Determine the [X, Y] coordinate at the center of the cell enclosing the given text.  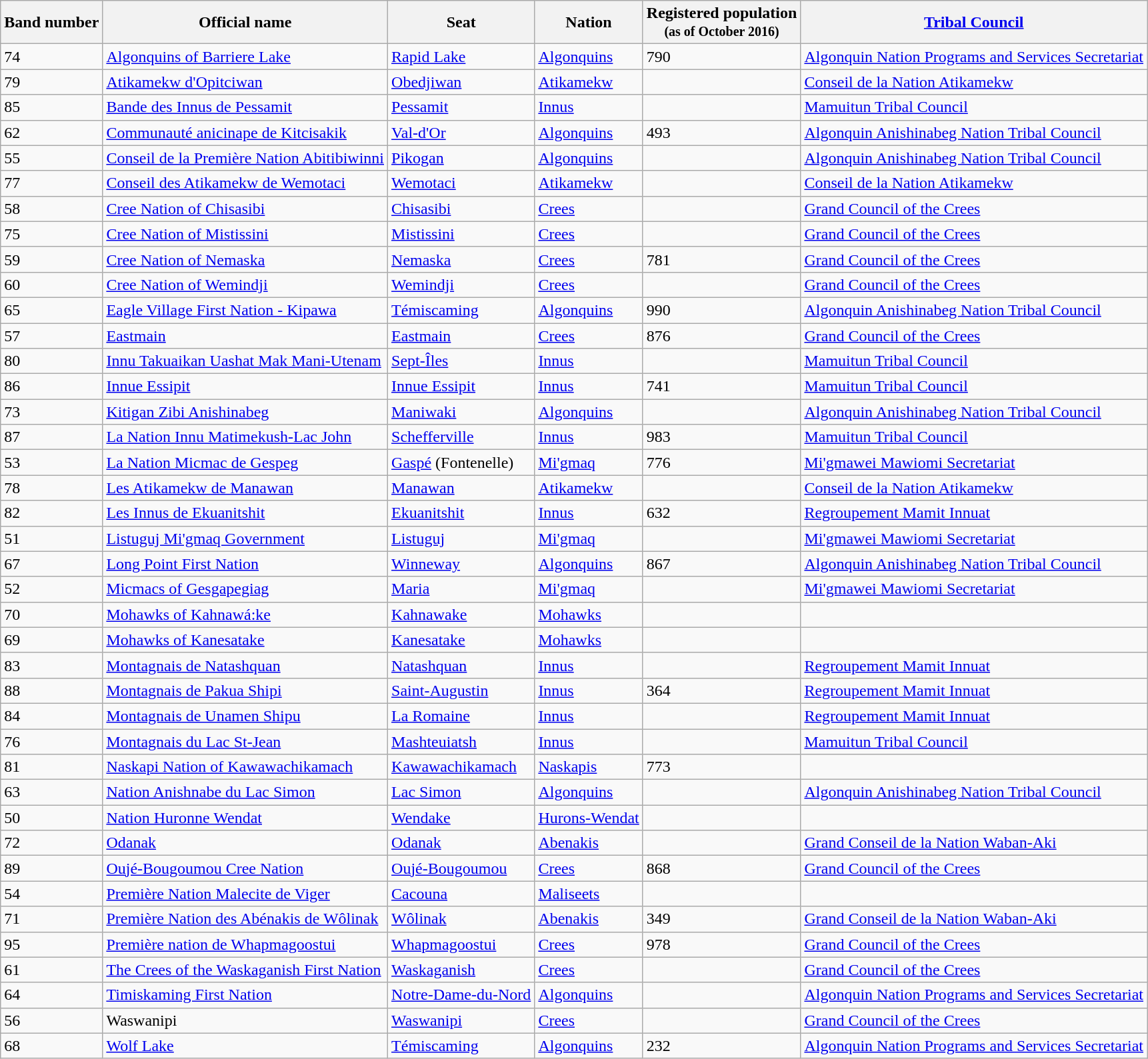
56 [52, 1020]
Ekuanitshit [461, 513]
La Romaine [461, 716]
Saint-Augustin [461, 690]
Micmacs of Gesgapegiag [245, 589]
95 [52, 944]
Mashteuiatsh [461, 742]
Première Nation des Abénakis de Wôlinak [245, 919]
Wemindji [461, 285]
67 [52, 564]
Tribal Council [974, 23]
Cree Nation of Mistissini [245, 234]
790 [721, 57]
Conseil de la Première Nation Abitibiwinni [245, 158]
Chisasibi [461, 209]
Atikamekw d'Opitciwan [245, 82]
Wemotaci [461, 183]
82 [52, 513]
Band number [52, 23]
773 [721, 767]
77 [52, 183]
La Nation Micmac de Gespeg [245, 463]
79 [52, 82]
Naskapis [589, 767]
Innu Takuaikan Uashat Mak Mani-Utenam [245, 361]
868 [721, 868]
Kanesatake [461, 640]
232 [721, 1046]
Pikogan [461, 158]
867 [721, 564]
Oujé-Bougoumou [461, 868]
61 [52, 970]
Wôlinak [461, 919]
Manawan [461, 488]
89 [52, 868]
Communauté anicinape de Kitcisakik [245, 133]
Montagnais du Lac St-Jean [245, 742]
Rapid Lake [461, 57]
86 [52, 387]
52 [52, 589]
Hurons-Wendat [589, 818]
Nemaska [461, 259]
Les Atikamekw de Manawan [245, 488]
Mohawks of Kanesatake [245, 640]
Conseil des Atikamekw de Wemotaci [245, 183]
70 [52, 614]
Montagnais de Unamen Shipu [245, 716]
64 [52, 995]
Kahnawake [461, 614]
Official name [245, 23]
Val-d'Or [461, 133]
Kitigan Zibi Anishinabeg [245, 412]
Montagnais de Natashquan [245, 665]
978 [721, 944]
Wolf Lake [245, 1046]
65 [52, 310]
Kawawachikamach [461, 767]
632 [721, 513]
60 [52, 285]
80 [52, 361]
51 [52, 538]
Maniwaki [461, 412]
Nation Huronne Wendat [245, 818]
53 [52, 463]
74 [52, 57]
Première nation de Whapmagoostui [245, 944]
876 [721, 335]
71 [52, 919]
76 [52, 742]
Oujé-Bougoumou Cree Nation [245, 868]
Montagnais de Pakua Shipi [245, 690]
Bande des Innus de Pessamit [245, 107]
Timiskaming First Nation [245, 995]
Listuguj [461, 538]
73 [52, 412]
Long Point First Nation [245, 564]
Listuguj Mi'gmaq Government [245, 538]
Nation [589, 23]
Lac Simon [461, 792]
Registered population(as of October 2016) [721, 23]
87 [52, 437]
Naskapi Nation of Kawawachikamach [245, 767]
Cree Nation of Wemindji [245, 285]
Première Nation Malecite de Viger [245, 894]
55 [52, 158]
54 [52, 894]
Cree Nation of Nemaska [245, 259]
364 [721, 690]
Cacouna [461, 894]
57 [52, 335]
62 [52, 133]
990 [721, 310]
776 [721, 463]
84 [52, 716]
Notre-Dame-du-Nord [461, 995]
Eagle Village First Nation - Kipawa [245, 310]
50 [52, 818]
75 [52, 234]
83 [52, 665]
Maliseets [589, 894]
Les Innus de Ekuanitshit [245, 513]
Pessamit [461, 107]
Mistissini [461, 234]
Waskaganish [461, 970]
Wendake [461, 818]
Whapmagoostui [461, 944]
Mohawks of Kahnawá:ke [245, 614]
Obedjiwan [461, 82]
983 [721, 437]
Nation Anishnabe du Lac Simon [245, 792]
58 [52, 209]
Cree Nation of Chisasibi [245, 209]
Algonquins of Barriere Lake [245, 57]
85 [52, 107]
Gaspé (Fontenelle) [461, 463]
349 [721, 919]
78 [52, 488]
59 [52, 259]
The Crees of the Waskaganish First Nation [245, 970]
88 [52, 690]
69 [52, 640]
La Nation Innu Matimekush-Lac John [245, 437]
72 [52, 843]
Winneway [461, 564]
741 [721, 387]
Sept-Îles [461, 361]
Seat [461, 23]
Schefferville [461, 437]
493 [721, 133]
63 [52, 792]
781 [721, 259]
Natashquan [461, 665]
68 [52, 1046]
81 [52, 767]
Maria [461, 589]
